Identify which cell holds the provided text, then report its (x, y) central coordinate. 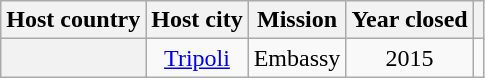
Tripoli (197, 58)
2015 (410, 58)
Embassy (297, 58)
Year closed (410, 20)
Mission (297, 20)
Host city (197, 20)
Host country (74, 20)
